From the cell containing the given text, extract its center point as (x, y) coordinate. 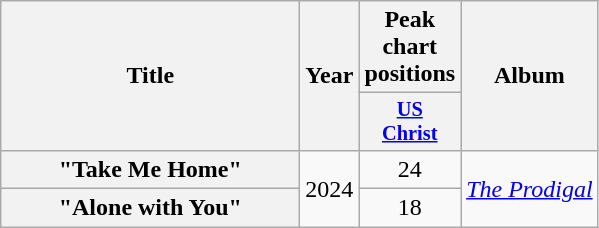
"Alone with You" (150, 208)
Year (330, 76)
Title (150, 76)
USChrist (410, 122)
24 (410, 169)
The Prodigal (530, 188)
18 (410, 208)
2024 (330, 188)
Peak chart positions (410, 47)
"Take Me Home" (150, 169)
Album (530, 76)
